Determine the [X, Y] coordinate at the center of the cell enclosing the given text.  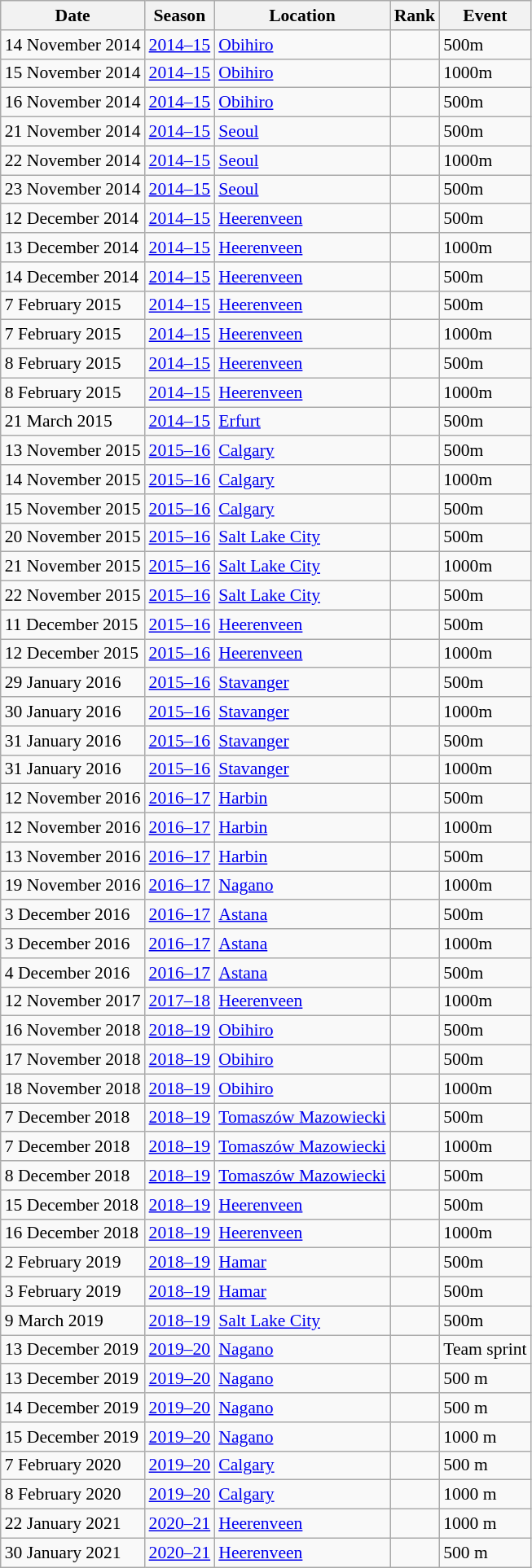
3 February 2019 [73, 1292]
22 January 2021 [73, 1524]
29 January 2016 [73, 683]
13 November 2015 [73, 451]
13 November 2016 [73, 856]
2 February 2019 [73, 1263]
14 November 2015 [73, 480]
Rank [415, 15]
30 January 2016 [73, 712]
Season [180, 15]
14 December 2019 [73, 1408]
15 November 2015 [73, 509]
17 November 2018 [73, 1060]
23 November 2014 [73, 190]
8 February 2020 [73, 1495]
9 March 2019 [73, 1321]
22 November 2015 [73, 596]
15 December 2018 [73, 1205]
Location [301, 15]
13 December 2014 [73, 247]
8 December 2018 [73, 1176]
18 November 2018 [73, 1088]
12 November 2017 [73, 1001]
12 December 2015 [73, 654]
30 January 2021 [73, 1553]
Event [485, 15]
7 February 2020 [73, 1465]
12 December 2014 [73, 219]
22 November 2014 [73, 160]
Date [73, 15]
20 November 2015 [73, 537]
21 November 2015 [73, 567]
16 December 2018 [73, 1233]
14 December 2014 [73, 277]
21 March 2015 [73, 422]
4 December 2016 [73, 973]
19 November 2016 [73, 886]
15 December 2019 [73, 1437]
14 November 2014 [73, 45]
Erfurt [301, 422]
11 December 2015 [73, 624]
16 November 2014 [73, 103]
2017–18 [180, 1001]
21 November 2014 [73, 132]
16 November 2018 [73, 1031]
Team sprint [485, 1350]
15 November 2014 [73, 73]
